Capture the cell that displays the provided text and extract its [x, y] central coordinate. 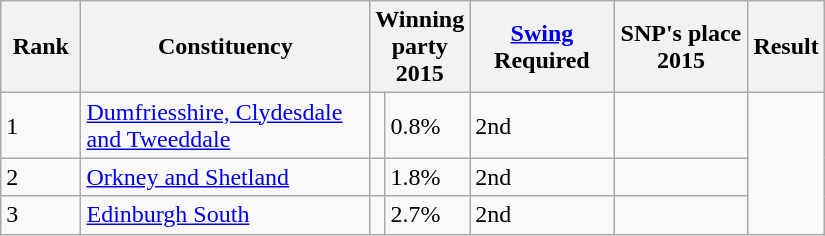
2.7% [428, 215]
Result [786, 47]
Swing Required [542, 47]
SNP's place 2015 [681, 47]
Edinburgh South [226, 215]
2 [41, 177]
Orkney and Shetland [226, 177]
Constituency [226, 47]
Dumfriesshire, Clydesdale and Tweeddale [226, 126]
Rank [41, 47]
0.8% [428, 126]
1.8% [428, 177]
Winning party 2015 [420, 47]
1 [41, 126]
3 [41, 215]
